Output the [X, Y] coordinate of the center of the cell containing the given text.  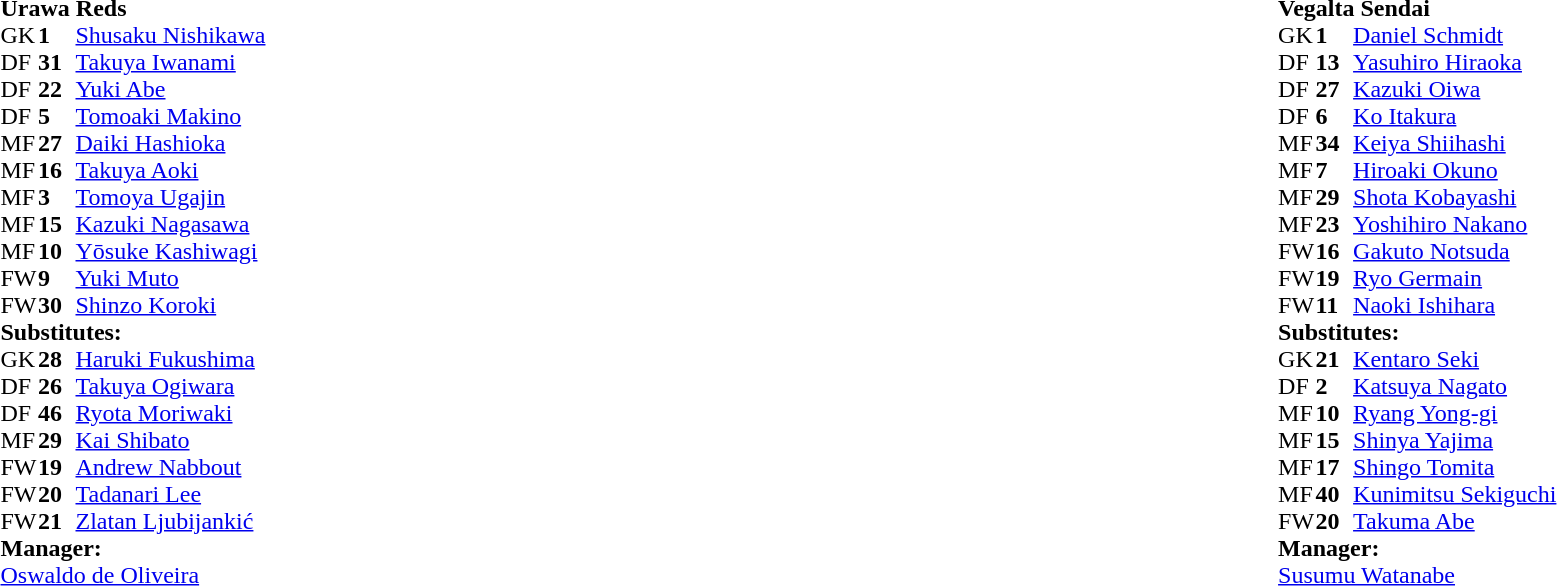
22 [57, 90]
Shusaku Nishikawa [171, 36]
Ryo Germain [1454, 278]
Takuya Aoki [171, 170]
Yuki Abe [171, 90]
Shingo Tomita [1454, 468]
Shinzo Koroki [171, 306]
Takuma Abe [1454, 522]
Keiya Shiihashi [1454, 144]
Yasuhiro Hiraoka [1454, 62]
Kazuki Nagasawa [171, 224]
Haruki Fukushima [171, 360]
Kunimitsu Sekiguchi [1454, 494]
Tomoaki Makino [171, 116]
Andrew Nabbout [171, 468]
Takuya Ogiwara [171, 386]
Ryang Yong-gi [1454, 414]
Ko Itakura [1454, 116]
Hiroaki Okuno [1454, 170]
7 [1335, 170]
31 [57, 62]
Shota Kobayashi [1454, 198]
13 [1335, 62]
46 [57, 414]
Yōsuke Kashiwagi [171, 252]
Tadanari Lee [171, 494]
11 [1335, 306]
Kazuki Oiwa [1454, 90]
30 [57, 306]
23 [1335, 224]
40 [1335, 494]
34 [1335, 144]
5 [57, 116]
Shinya Yajima [1454, 440]
3 [57, 198]
Daniel Schmidt [1454, 36]
28 [57, 360]
17 [1335, 468]
Daiki Hashioka [171, 144]
Gakuto Notsuda [1454, 252]
Tomoya Ugajin [171, 198]
Ryota Moriwaki [171, 414]
9 [57, 278]
Katsuya Nagato [1454, 386]
Kai Shibato [171, 440]
Yuki Muto [171, 278]
Zlatan Ljubijankić [171, 522]
2 [1335, 386]
Yoshihiro Nakano [1454, 224]
Takuya Iwanami [171, 62]
6 [1335, 116]
26 [57, 386]
Kentaro Seki [1454, 360]
Naoki Ishihara [1454, 306]
